For the text-containing cell, return its midpoint in [X, Y] coordinate format. 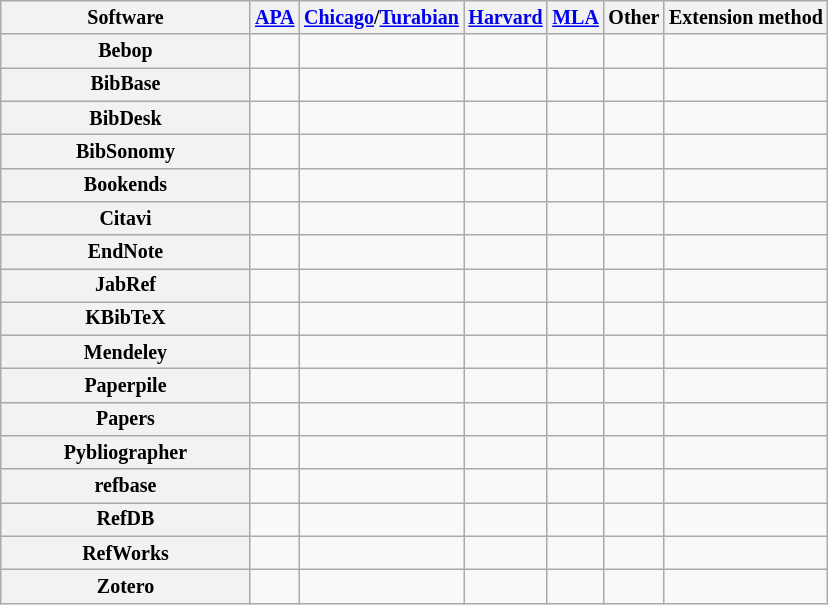
Extension method [746, 18]
BibDesk [126, 118]
Chicago/Turabian [381, 18]
Software [126, 18]
refbase [126, 486]
Bookends [126, 184]
Citavi [126, 218]
RefWorks [126, 554]
EndNote [126, 252]
Pybliographer [126, 452]
JabRef [126, 286]
KBibTeX [126, 318]
BibSonomy [126, 152]
Papers [126, 420]
Harvard [506, 18]
RefDB [126, 520]
BibBase [126, 84]
Other [634, 18]
Paperpile [126, 386]
Zotero [126, 586]
Mendeley [126, 352]
MLA [575, 18]
APA [274, 18]
Bebop [126, 52]
